For the text-containing cell, return its midpoint in [X, Y] coordinate format. 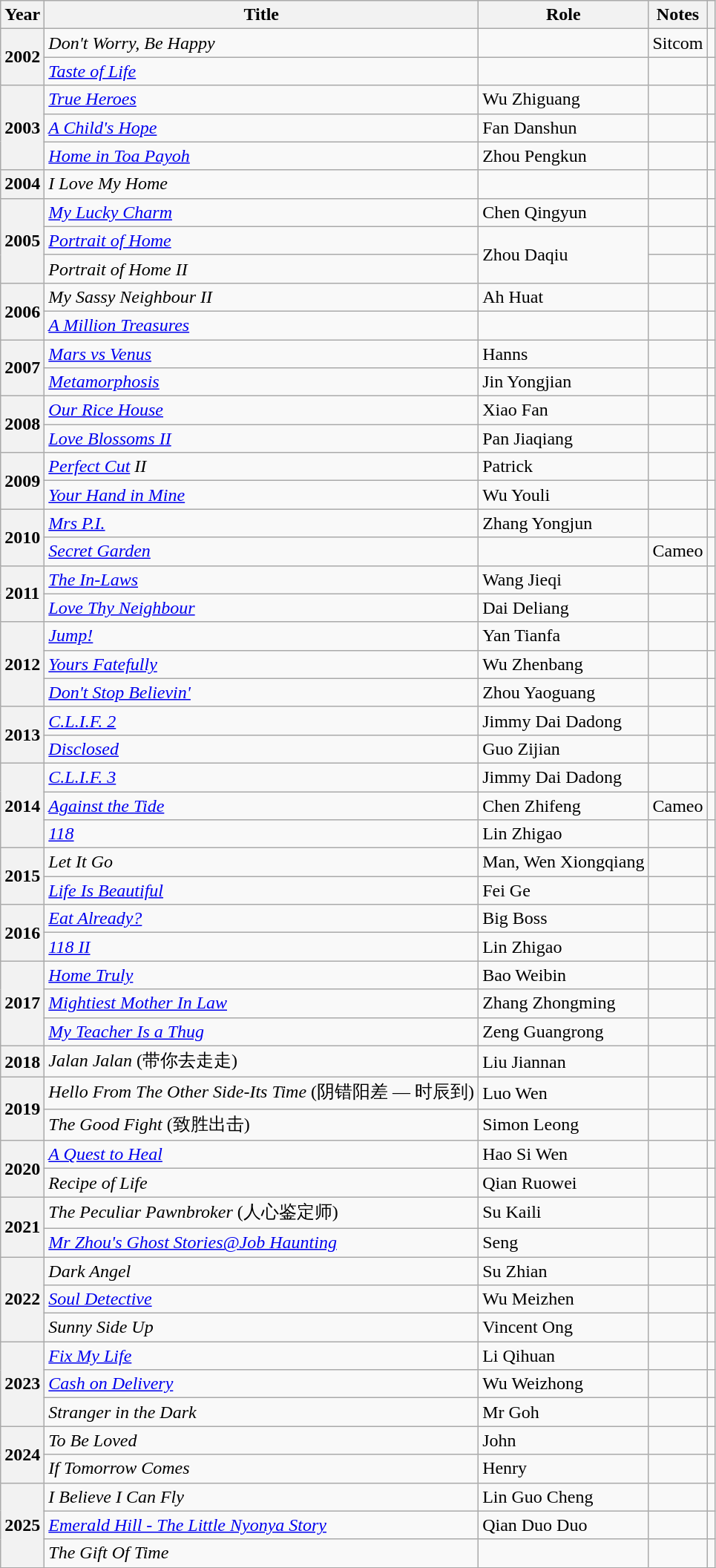
Mars vs Venus [261, 354]
Emerald Hill - The Little Nyonya Story [261, 1525]
Xiao Fan [564, 410]
Luo Wen [564, 1094]
Mr Goh [564, 1412]
Henry [564, 1469]
Patrick [564, 467]
Bao Weibin [564, 975]
Love Blossoms II [261, 439]
Home Truly [261, 975]
Wu Youli [564, 495]
Let It Go [261, 862]
Wu Zhenbang [564, 664]
Soul Detective [261, 1299]
C.L.I.F. 3 [261, 777]
2003 [22, 128]
Qian Duo Duo [564, 1525]
Chen Qingyun [564, 212]
2018 [22, 1061]
Wu Weizhong [564, 1384]
2016 [22, 933]
2005 [22, 240]
Simon Leong [564, 1125]
A Child's Hope [261, 128]
Wu Zhiguang [564, 99]
Jin Yongjian [564, 382]
2021 [22, 1227]
Dark Angel [261, 1271]
Zhang Yongjun [564, 523]
Zhou Daqiu [564, 255]
Home in Toa Payoh [261, 156]
Dai Deliang [564, 608]
The Gift Of Time [261, 1553]
2020 [22, 1169]
2011 [22, 594]
2006 [22, 311]
Man, Wen Xiongqiang [564, 862]
The In-Laws [261, 580]
Fei Ge [564, 890]
Wu Meizhen [564, 1299]
The Peculiar Pawnbroker (人心鉴定师) [261, 1213]
Role [564, 15]
Zhang Zhongming [564, 1003]
2002 [22, 57]
If Tomorrow Comes [261, 1469]
2014 [22, 805]
Hanns [564, 354]
Zhou Yaoguang [564, 692]
118 [261, 834]
Taste of Life [261, 71]
Mrs P.I. [261, 523]
2024 [22, 1454]
Jalan Jalan (带你去走走) [261, 1061]
Qian Ruowei [564, 1183]
Yan Tianfa [564, 636]
Your Hand in Mine [261, 495]
Zeng Guangrong [564, 1031]
2017 [22, 1003]
Chen Zhifeng [564, 805]
2022 [22, 1299]
2015 [22, 876]
2012 [22, 664]
Liu Jiannan [564, 1061]
Wang Jieqi [564, 580]
Don't Stop Believin' [261, 692]
Yours Fatefully [261, 664]
Jump! [261, 636]
Portrait of Home II [261, 269]
Sunny Side Up [261, 1328]
Notes [678, 15]
Love Thy Neighbour [261, 608]
Secret Garden [261, 551]
Don't Worry, Be Happy [261, 43]
My Lucky Charm [261, 212]
Year [22, 15]
My Sassy Neighbour II [261, 297]
118 II [261, 947]
2023 [22, 1384]
I Believe I Can Fly [261, 1497]
A Quest to Heal [261, 1155]
Lin Guo Cheng [564, 1497]
John [564, 1440]
True Heroes [261, 99]
Guo Zijian [564, 749]
Mr Zhou's Ghost Stories@Job Haunting [261, 1242]
2019 [22, 1109]
Pan Jiaqiang [564, 439]
Hao Si Wen [564, 1155]
Hello From The Other Side-Its Time (阴错阳差 — 时辰到) [261, 1094]
2008 [22, 424]
Vincent Ong [564, 1328]
Recipe of Life [261, 1183]
Big Boss [564, 919]
Disclosed [261, 749]
2013 [22, 735]
Portrait of Home [261, 240]
Title [261, 15]
Fix My Life [261, 1356]
Li Qihuan [564, 1356]
To Be Loved [261, 1440]
Stranger in the Dark [261, 1412]
Our Rice House [261, 410]
My Teacher Is a Thug [261, 1031]
Mightiest Mother In Law [261, 1003]
Cash on Delivery [261, 1384]
Zhou Pengkun [564, 156]
Eat Already? [261, 919]
2025 [22, 1525]
A Million Treasures [261, 325]
2009 [22, 481]
Seng [564, 1242]
Su Zhian [564, 1271]
Life Is Beautiful [261, 890]
Perfect Cut II [261, 467]
2004 [22, 184]
Against the Tide [261, 805]
2010 [22, 537]
Metamorphosis [261, 382]
2007 [22, 368]
Ah Huat [564, 297]
Su Kaili [564, 1213]
Fan Danshun [564, 128]
I Love My Home [261, 184]
C.L.I.F. 2 [261, 721]
The Good Fight (致胜出击) [261, 1125]
Sitcom [678, 43]
